Provide the (x, y) coordinate of the cell's center where the given text is located.  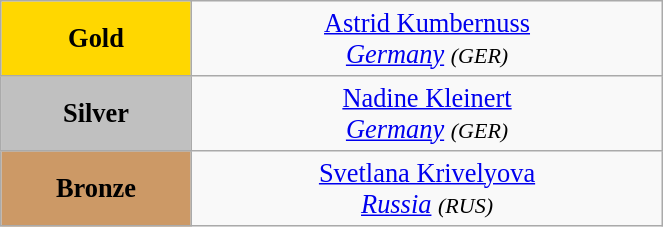
Svetlana KrivelyovaRussia (RUS) (427, 188)
Bronze (96, 188)
Astrid KumbernussGermany (GER) (427, 38)
Gold (96, 38)
Silver (96, 112)
Nadine KleinertGermany (GER) (427, 112)
